Extract the (x, y) coordinate from the center of the cell holding the provided text.  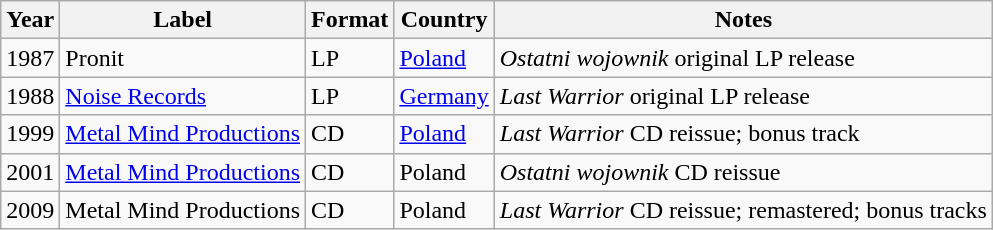
Ostatni wojownik original LP release (743, 58)
Format (350, 20)
2009 (30, 210)
Notes (743, 20)
Ostatni wojownik CD reissue (743, 172)
Country (444, 20)
Pronit (183, 58)
Last Warrior CD reissue; remastered; bonus tracks (743, 210)
Label (183, 20)
Year (30, 20)
Noise Records (183, 96)
1988 (30, 96)
1987 (30, 58)
Last Warrior CD reissue; bonus track (743, 134)
2001 (30, 172)
Last Warrior original LP release (743, 96)
Germany (444, 96)
1999 (30, 134)
